For the text-containing cell, return its midpoint in [x, y] coordinate format. 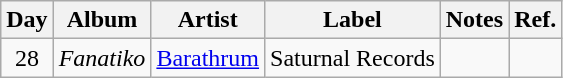
Album [102, 20]
Notes [474, 20]
Ref. [536, 20]
28 [27, 58]
Fanatiko [102, 58]
Artist [208, 20]
Barathrum [208, 58]
Label [353, 20]
Saturnal Records [353, 58]
Day [27, 20]
